Return (x, y) of the center of cell containing provided text 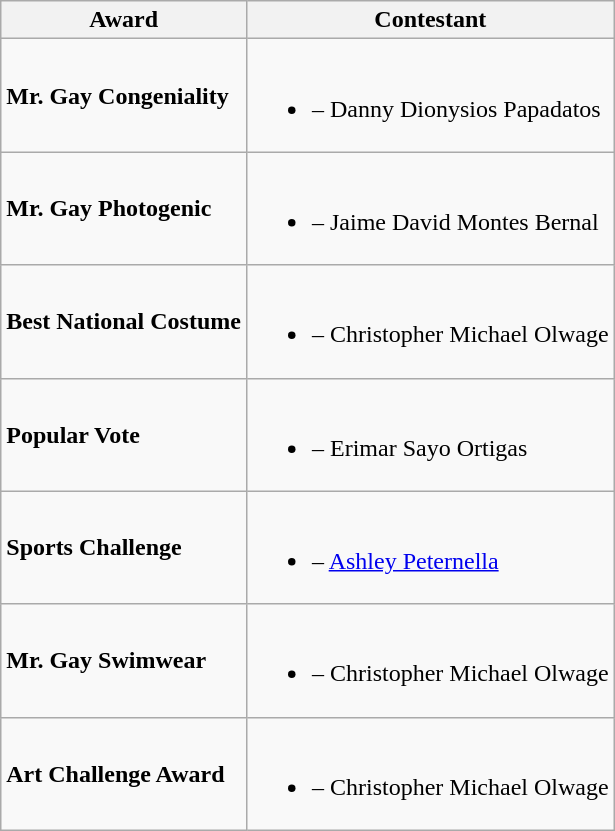
Best National Costume (124, 322)
– Erimar Sayo Ortigas (430, 434)
Mr. Gay Swimwear (124, 660)
– Jaime David Montes Bernal (430, 208)
Art Challenge Award (124, 774)
Mr. Gay Photogenic (124, 208)
Mr. Gay Congeniality (124, 96)
Contestant (430, 20)
Award (124, 20)
Popular Vote (124, 434)
– Ashley Peternella (430, 548)
– Danny Dionysios Papadatos (430, 96)
Sports Challenge (124, 548)
